Identify which cell holds the provided text, then report its [x, y] central coordinate. 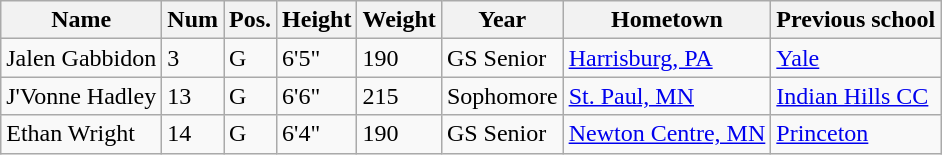
6'6" [317, 96]
Princeton [856, 134]
St. Paul, MN [667, 96]
14 [193, 134]
Harrisburg, PA [667, 58]
Yale [856, 58]
Weight [399, 20]
Name [82, 20]
Year [502, 20]
Hometown [667, 20]
J'Vonne Hadley [82, 96]
3 [193, 58]
Newton Centre, MN [667, 134]
Num [193, 20]
Indian Hills CC [856, 96]
Jalen Gabbidon [82, 58]
13 [193, 96]
6'5" [317, 58]
Height [317, 20]
Ethan Wright [82, 134]
Sophomore [502, 96]
6'4" [317, 134]
215 [399, 96]
Previous school [856, 20]
Pos. [250, 20]
